For the text-containing cell, return its midpoint in [X, Y] coordinate format. 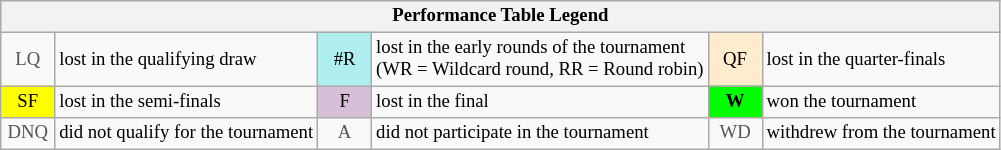
LQ [28, 60]
WD [735, 134]
lost in the qualifying draw [186, 60]
lost in the semi-finals [186, 102]
QF [735, 60]
DNQ [28, 134]
A [345, 134]
did not qualify for the tournament [186, 134]
SF [28, 102]
Performance Table Legend [500, 16]
W [735, 102]
#R [345, 60]
lost in the final [540, 102]
lost in the early rounds of the tournament(WR = Wildcard round, RR = Round robin) [540, 60]
withdrew from the tournament [881, 134]
F [345, 102]
did not participate in the tournament [540, 134]
lost in the quarter-finals [881, 60]
won the tournament [881, 102]
